Capture the cell that displays the provided text and extract its (X, Y) central coordinate. 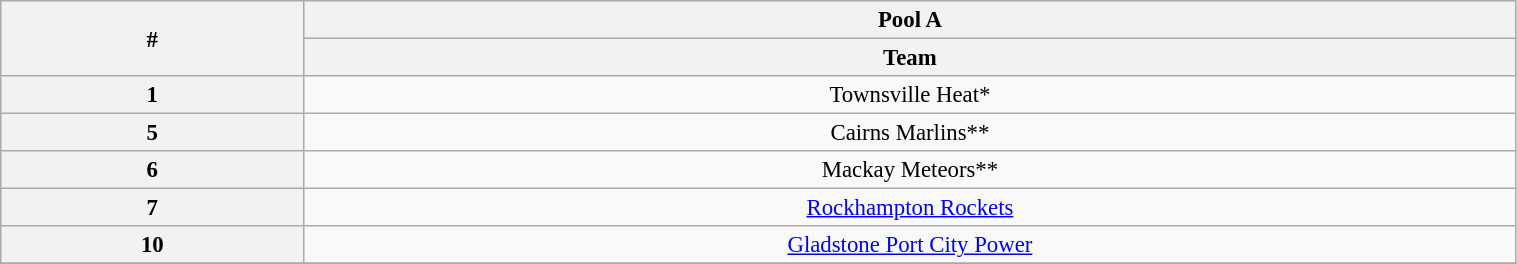
Townsville Heat* (910, 95)
Rockhampton Rockets (910, 208)
Mackay Meteors** (910, 170)
# (152, 38)
6 (152, 170)
10 (152, 245)
Cairns Marlins** (910, 133)
Gladstone Port City Power (910, 245)
Pool A (910, 20)
1 (152, 95)
Team (910, 58)
5 (152, 133)
7 (152, 208)
